Capture the cell that displays the provided text and extract its [x, y] central coordinate. 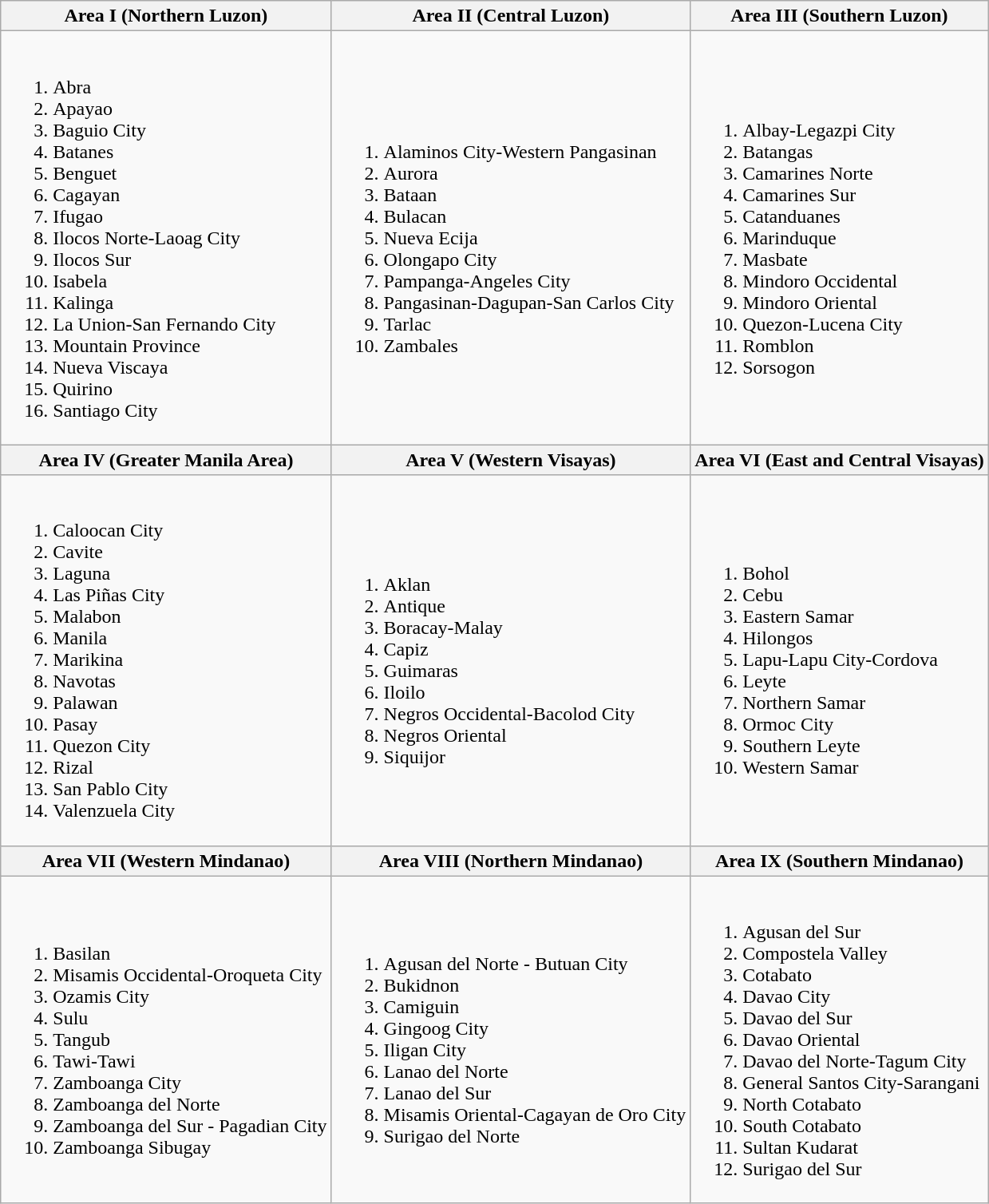
Area II (Central Luzon) [511, 16]
Area I (Northern Luzon) [166, 16]
Area VI (East and Central Visayas) [840, 460]
Area VII (Western Mindanao) [166, 861]
AklanAntiqueBoracay-MalayCapizGuimarasIloiloNegros Occidental-Bacolod CityNegros OrientalSiquijor [511, 660]
Area VIII (Northern Mindanao) [511, 861]
Caloocan CityCaviteLagunaLas Piñas CityMalabonManilaMarikinaNavotasPalawanPasayQuezon CityRizalSan Pablo CityValenzuela City [166, 660]
BoholCebuEastern SamarHilongosLapu-Lapu City-CordovaLeyteNorthern SamarOrmoc CitySouthern LeyteWestern Samar [840, 660]
Area IV (Greater Manila Area) [166, 460]
Area V (Western Visayas) [511, 460]
Alaminos City-Western PangasinanAuroraBataanBulacanNueva EcijaOlongapo CityPampanga-Angeles CityPangasinan-Dagupan-San Carlos CityTarlacZambales [511, 238]
Area IX (Southern Mindanao) [840, 861]
Albay-Legazpi CityBatangasCamarines NorteCamarines SurCatanduanesMarinduqueMasbateMindoro OccidentalMindoro OrientalQuezon-Lucena CityRomblonSorsogon [840, 238]
Area III (Southern Luzon) [840, 16]
